Extract the (X, Y) coordinate from the center of the cell holding the provided text.  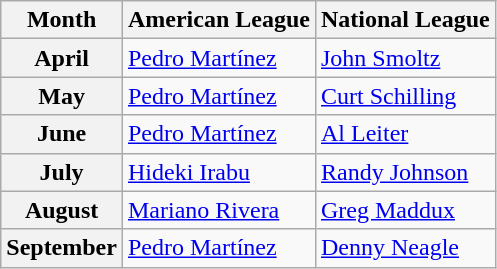
John Smoltz (405, 58)
Mariano Rivera (218, 210)
Greg Maddux (405, 210)
Al Leiter (405, 134)
July (62, 172)
August (62, 210)
April (62, 58)
Month (62, 20)
National League (405, 20)
September (62, 248)
Curt Schilling (405, 96)
Randy Johnson (405, 172)
Hideki Irabu (218, 172)
American League (218, 20)
May (62, 96)
Denny Neagle (405, 248)
June (62, 134)
